From the cell containing the given text, extract its center point as (x, y) coordinate. 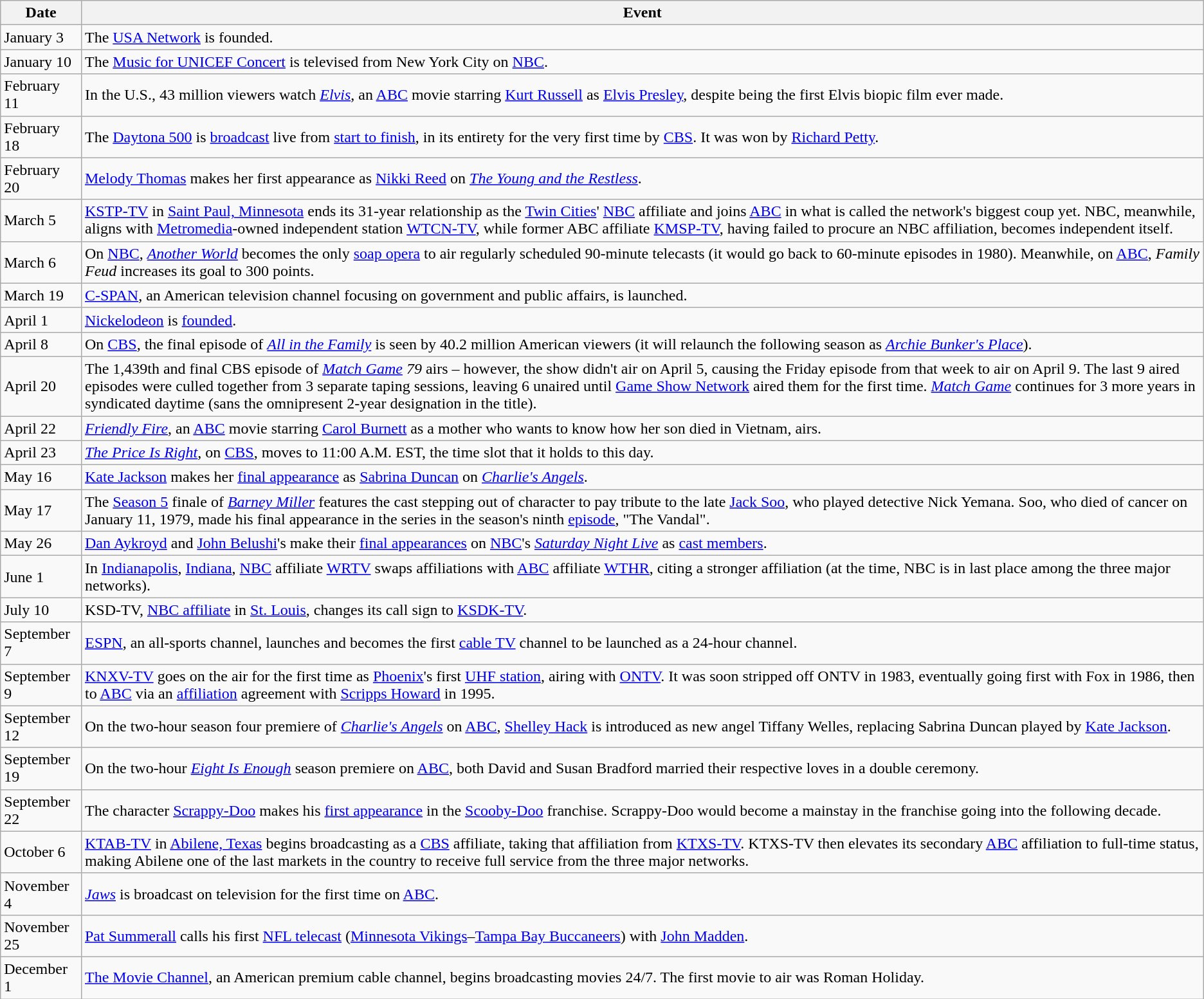
On the two-hour Eight Is Enough season premiere on ABC, both David and Susan Bradford married their respective loves in a double ceremony. (642, 768)
Friendly Fire, an ABC movie starring Carol Burnett as a mother who wants to know how her son died in Vietnam, airs. (642, 428)
September 7 (41, 643)
The Music for UNICEF Concert is televised from New York City on NBC. (642, 62)
October 6 (41, 852)
Pat Summerall calls his first NFL telecast (Minnesota Vikings–Tampa Bay Buccaneers) with John Madden. (642, 935)
February 20 (41, 179)
ESPN, an all-sports channel, launches and becomes the first cable TV channel to be launched as a 24-hour channel. (642, 643)
Event (642, 13)
November 4 (41, 894)
May 26 (41, 544)
April 20 (41, 386)
Date (41, 13)
September 22 (41, 811)
April 22 (41, 428)
April 8 (41, 344)
The USA Network is founded. (642, 37)
January 3 (41, 37)
February 18 (41, 136)
March 5 (41, 220)
September 12 (41, 727)
The Daytona 500 is broadcast live from start to finish, in its entirety for the very first time by CBS. It was won by Richard Petty. (642, 136)
May 16 (41, 477)
May 17 (41, 511)
March 19 (41, 295)
July 10 (41, 610)
September 19 (41, 768)
Nickelodeon is founded. (642, 320)
The Price Is Right, on CBS, moves to 11:00 A.M. EST, the time slot that it holds to this day. (642, 453)
C-SPAN, an American television channel focusing on government and public affairs, is launched. (642, 295)
KSD-TV, NBC affiliate in St. Louis, changes its call sign to KSDK-TV. (642, 610)
April 23 (41, 453)
Melody Thomas makes her first appearance as Nikki Reed on The Young and the Restless. (642, 179)
Kate Jackson makes her final appearance as Sabrina Duncan on Charlie's Angels. (642, 477)
June 1 (41, 576)
March 6 (41, 262)
January 10 (41, 62)
Dan Aykroyd and John Belushi's make their final appearances on NBC's Saturday Night Live as cast members. (642, 544)
April 1 (41, 320)
November 25 (41, 935)
September 9 (41, 684)
February 11 (41, 95)
December 1 (41, 978)
The Movie Channel, an American premium cable channel, begins broadcasting movies 24/7. The first movie to air was Roman Holiday. (642, 978)
Jaws is broadcast on television for the first time on ABC. (642, 894)
